For the text-containing cell, return its midpoint in (X, Y) coordinate format. 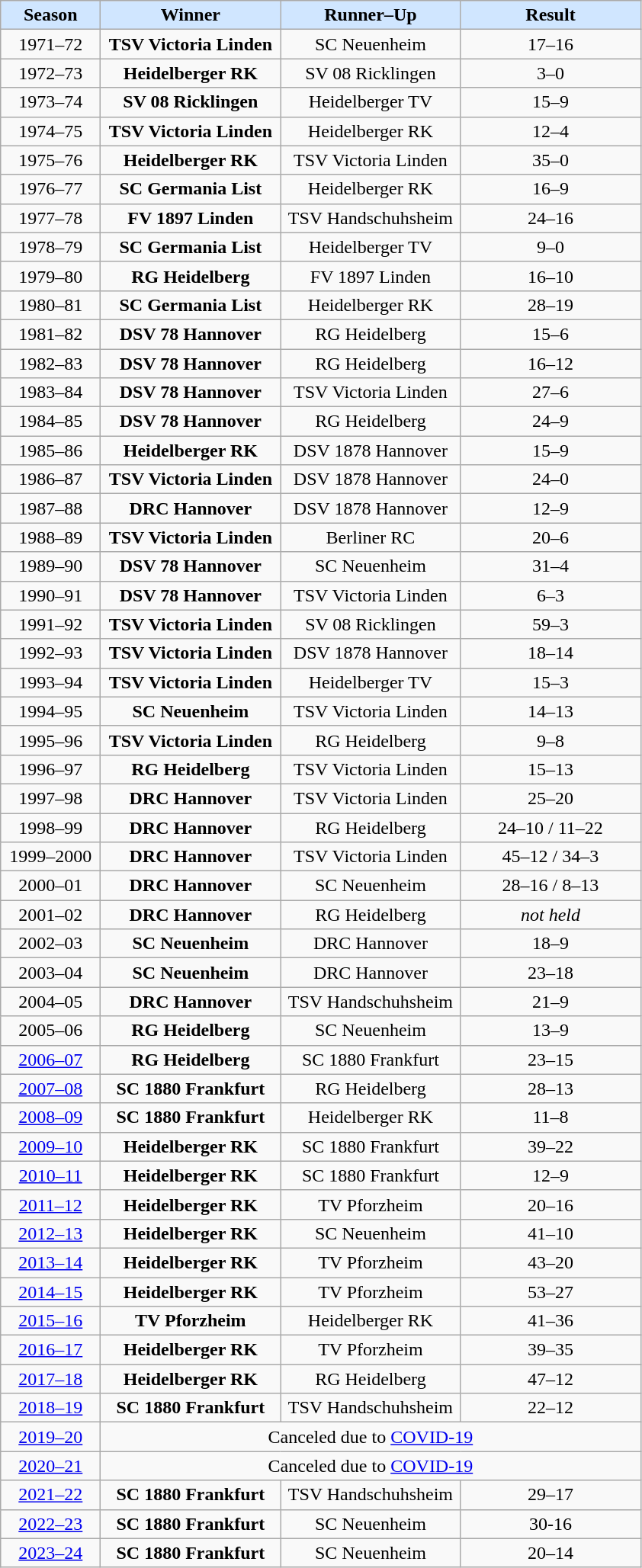
2020–21 (50, 1466)
1995–96 (50, 740)
9–8 (551, 740)
16–12 (551, 364)
20–16 (551, 1204)
31–4 (551, 566)
29–17 (551, 1495)
2017–18 (50, 1379)
9–0 (551, 247)
1978–79 (50, 247)
2000–01 (50, 886)
14–13 (551, 711)
1983–84 (50, 393)
2005–06 (50, 1031)
Winner (191, 15)
1980–81 (50, 305)
1998–99 (50, 827)
25–20 (551, 798)
43–20 (551, 1262)
21–9 (551, 1002)
23–15 (551, 1060)
15–6 (551, 334)
1971–72 (50, 44)
1989–90 (50, 566)
Result (551, 15)
18–9 (551, 944)
28–16 / 8–13 (551, 886)
24–0 (551, 479)
2006–07 (50, 1060)
2018–19 (50, 1408)
1982–83 (50, 364)
15–13 (551, 769)
2016–17 (50, 1350)
2022–23 (50, 1524)
41–10 (551, 1233)
1991–92 (50, 624)
53–27 (551, 1292)
1984–85 (50, 422)
41–36 (551, 1321)
1994–95 (50, 711)
2015–16 (50, 1321)
23–18 (551, 973)
2008–09 (50, 1117)
1987–88 (50, 508)
1988–89 (50, 537)
2021–22 (50, 1495)
Season (50, 15)
1981–82 (50, 334)
2010–11 (50, 1175)
47–12 (551, 1379)
1979–80 (50, 276)
15–3 (551, 682)
1999–2000 (50, 857)
2013–14 (50, 1262)
1977–78 (50, 218)
1973–74 (50, 102)
2023–24 (50, 1553)
39–22 (551, 1146)
20–6 (551, 537)
3–0 (551, 73)
1992–93 (50, 653)
2019–20 (50, 1437)
17–16 (551, 44)
Runner–Up (371, 15)
1974–75 (50, 131)
2011–12 (50, 1204)
1990–91 (50, 595)
6–3 (551, 595)
1997–98 (50, 798)
27–6 (551, 393)
2003–04 (50, 973)
1972–73 (50, 73)
2014–15 (50, 1292)
2004–05 (50, 1002)
35–0 (551, 160)
30-16 (551, 1524)
22–12 (551, 1408)
12–4 (551, 131)
2002–03 (50, 944)
2009–10 (50, 1146)
Berliner RC (371, 537)
2001–02 (50, 915)
1996–97 (50, 769)
28–13 (551, 1089)
39–35 (551, 1350)
1975–76 (50, 160)
1986–87 (50, 479)
16–9 (551, 189)
1976–77 (50, 189)
24–9 (551, 422)
1985–86 (50, 451)
1993–94 (50, 682)
18–14 (551, 653)
24–16 (551, 218)
45–12 / 34–3 (551, 857)
not held (551, 915)
2012–13 (50, 1233)
28–19 (551, 305)
2007–08 (50, 1089)
13–9 (551, 1031)
11–8 (551, 1117)
16–10 (551, 276)
59–3 (551, 624)
20–14 (551, 1553)
24–10 / 11–22 (551, 827)
